Identify which cell holds the provided text, then report its [x, y] central coordinate. 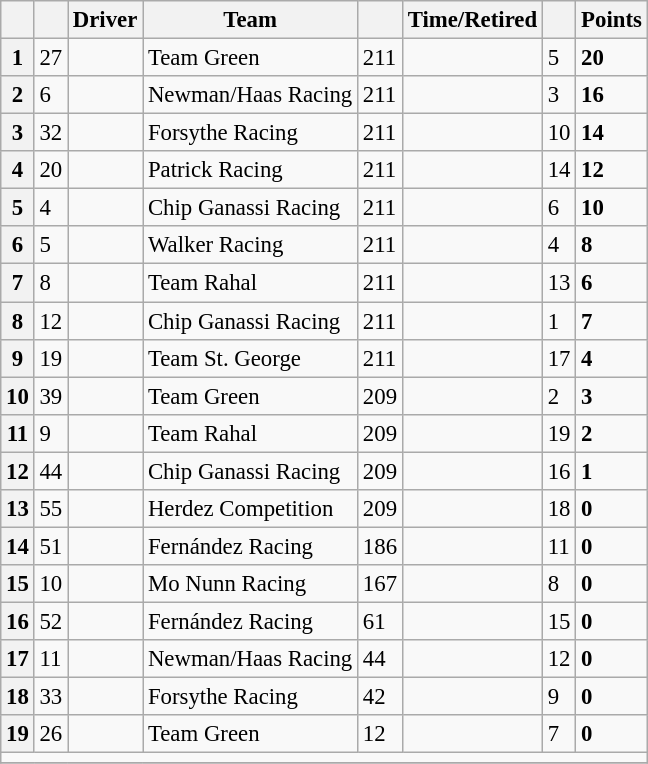
Team St. George [250, 358]
Mo Nunn Racing [250, 584]
55 [50, 509]
Points [612, 20]
42 [380, 697]
186 [380, 546]
32 [50, 133]
Herdez Competition [250, 509]
Walker Racing [250, 245]
167 [380, 584]
52 [50, 621]
Time/Retired [472, 20]
33 [50, 697]
39 [50, 396]
27 [50, 58]
26 [50, 734]
Patrick Racing [250, 170]
51 [50, 546]
Driver [106, 20]
61 [380, 621]
Team [250, 20]
